Output the (X, Y) coordinate of the center of the cell containing the given text.  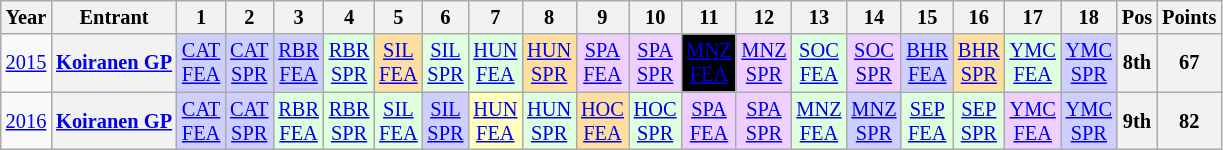
11 (708, 17)
7 (495, 17)
4 (349, 17)
15 (927, 17)
5 (398, 17)
6 (445, 17)
3 (298, 17)
HOCSPR (656, 121)
Points (1189, 17)
8 (549, 17)
67 (1189, 63)
SEPFEA (927, 121)
2016 (26, 121)
16 (979, 17)
12 (764, 17)
Year (26, 17)
BHRFEA (927, 63)
8th (1137, 63)
HOCFEA (602, 121)
13 (818, 17)
82 (1189, 121)
2 (249, 17)
SOCFEA (818, 63)
18 (1089, 17)
Pos (1137, 17)
17 (1033, 17)
9th (1137, 121)
9 (602, 17)
SOCSPR (874, 63)
1 (201, 17)
SEPSPR (979, 121)
2015 (26, 63)
10 (656, 17)
Entrant (114, 17)
14 (874, 17)
BHRSPR (979, 63)
